Scan for the cell matching the given text and deliver its (x, y) coordinate at center. 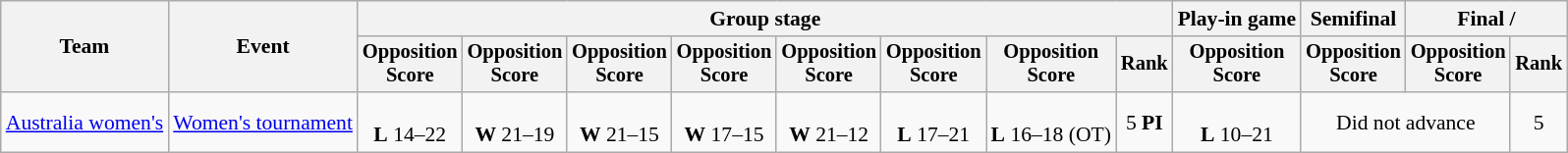
Semifinal (1354, 19)
Group stage (765, 19)
5 (1539, 122)
Women's tournament (263, 122)
L 10–21 (1238, 122)
5 PI (1145, 122)
Event (263, 47)
Team (84, 47)
W 17–15 (725, 122)
Play-in game (1238, 19)
L 17–21 (933, 122)
Final / (1486, 19)
Australia women's (84, 122)
W 21–12 (829, 122)
W 21–15 (619, 122)
L 16–18 (OT) (1051, 122)
Did not advance (1405, 122)
W 21–19 (515, 122)
L 14–22 (411, 122)
